Determine the (x, y) coordinate at the center of the cell enclosing the given text.  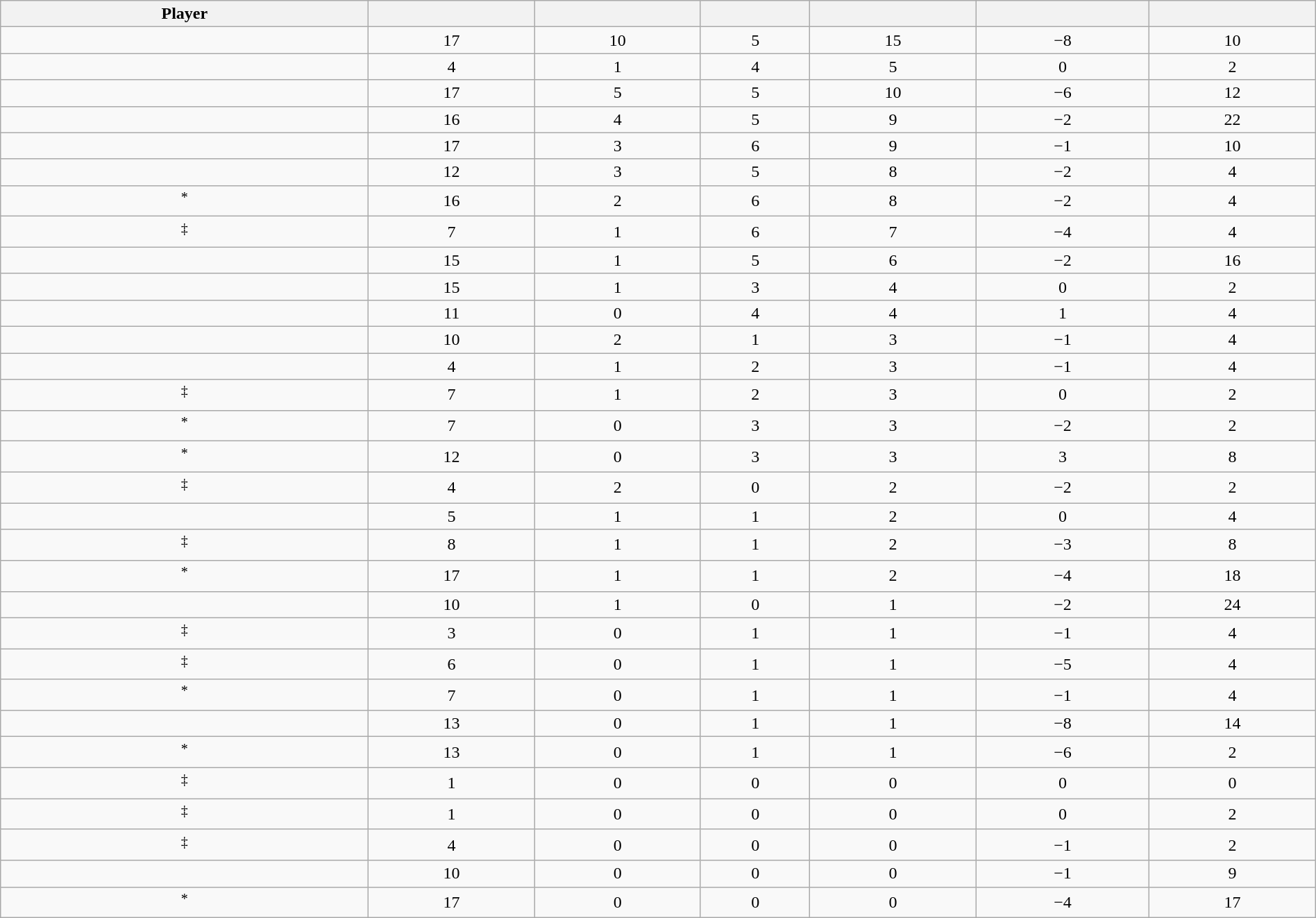
18 (1233, 576)
24 (1233, 604)
Player (185, 14)
11 (451, 313)
22 (1233, 119)
−5 (1063, 665)
−3 (1063, 545)
14 (1233, 724)
